Identify which cell holds the provided text, then report its [x, y] central coordinate. 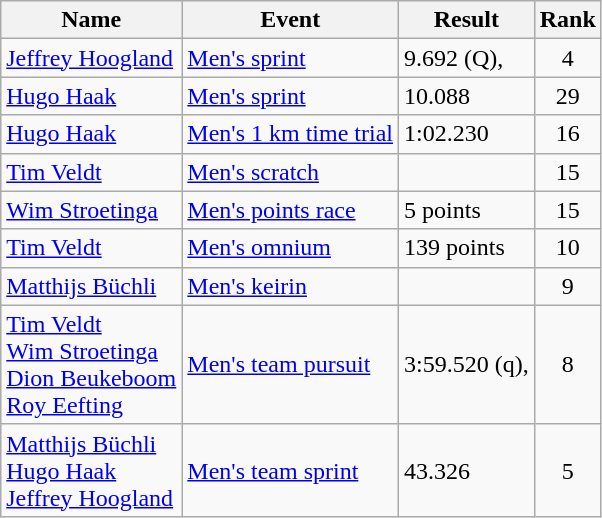
Event [290, 20]
Tim VeldtWim StroetingaDion BeukeboomRoy Eefting [92, 364]
9 [568, 286]
10.088 [467, 96]
Wim Stroetinga [92, 210]
Men's scratch [290, 172]
16 [568, 134]
Men's 1 km time trial [290, 134]
5 [568, 470]
Men's omnium [290, 248]
Matthijs Büchli [92, 286]
8 [568, 364]
Name [92, 20]
1:02.230 [467, 134]
139 points [467, 248]
Result [467, 20]
9.692 (Q), [467, 58]
43.326 [467, 470]
Men's team pursuit [290, 364]
10 [568, 248]
Men's keirin [290, 286]
Men's team sprint [290, 470]
4 [568, 58]
Rank [568, 20]
5 points [467, 210]
29 [568, 96]
3:59.520 (q), [467, 364]
Men's points race [290, 210]
Matthijs BüchliHugo HaakJeffrey Hoogland [92, 470]
Jeffrey Hoogland [92, 58]
